Capture the cell that displays the provided text and extract its (X, Y) central coordinate. 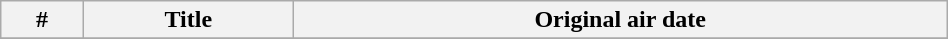
# (42, 20)
Original air date (620, 20)
Title (188, 20)
